Capture the cell that displays the provided text and extract its [X, Y] central coordinate. 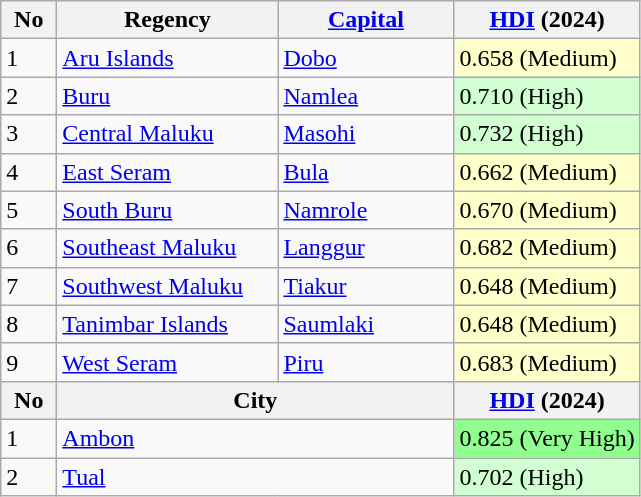
City [256, 400]
Ambon [256, 438]
Saumlaki [366, 324]
Tanimbar Islands [168, 324]
Bula [366, 172]
Southeast Maluku [168, 248]
Aru Islands [168, 58]
Namrole [366, 210]
0.658 (Medium) [547, 58]
5 [29, 210]
Masohi [366, 134]
Namlea [366, 96]
4 [29, 172]
0.670 (Medium) [547, 210]
Langgur [366, 248]
Southwest Maluku [168, 286]
Regency [168, 20]
0.682 (Medium) [547, 248]
Central Maluku [168, 134]
Dobo [366, 58]
8 [29, 324]
Tual [256, 477]
0.710 (High) [547, 96]
0.662 (Medium) [547, 172]
0.732 (High) [547, 134]
Capital [366, 20]
South Buru [168, 210]
9 [29, 362]
0.702 (High) [547, 477]
East Seram [168, 172]
Piru [366, 362]
0.825 (Very High) [547, 438]
Buru [168, 96]
3 [29, 134]
Tiakur [366, 286]
0.683 (Medium) [547, 362]
West Seram [168, 362]
6 [29, 248]
7 [29, 286]
